Provide the [X, Y] coordinate of the cell's center where the given text is located.  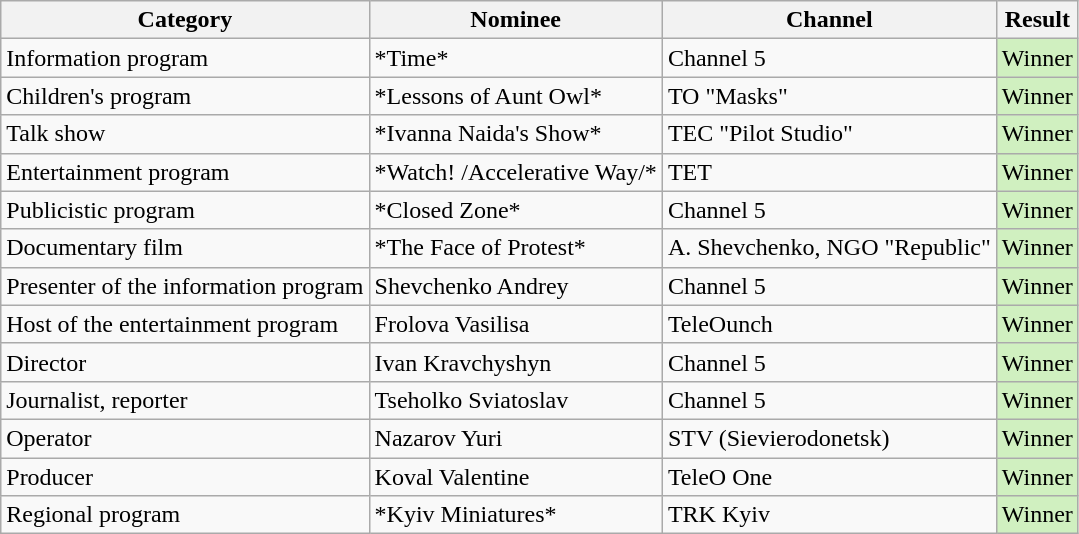
TO "Masks" [829, 96]
Regional program [185, 515]
Tseholko Sviatoslav [516, 400]
Category [185, 20]
Journalist, reporter [185, 400]
Host of the entertainment program [185, 324]
*Time* [516, 58]
Ivan Kravchyshyn [516, 362]
TEC "Pilot Studio" [829, 134]
TET [829, 172]
TeleO One [829, 477]
Entertainment program [185, 172]
Information program [185, 58]
Producer [185, 477]
Shevchenko Andrey [516, 286]
Publicistic program [185, 210]
Operator [185, 438]
STV (Sievierodonetsk) [829, 438]
Result [1037, 20]
Channel [829, 20]
Nazarov Yuri [516, 438]
*Kyiv Miniatures* [516, 515]
Documentary film [185, 248]
Koval Valentine [516, 477]
Talk show [185, 134]
*Watch! /Accelerative Way/* [516, 172]
*Ivanna Naida's Show* [516, 134]
Children's program [185, 96]
TeleOunch [829, 324]
Director [185, 362]
TRK Kyiv [829, 515]
*Closed Zone* [516, 210]
Frolova Vasilisa [516, 324]
*Lessons of Aunt Owl* [516, 96]
Presenter of the information program [185, 286]
Nominee [516, 20]
*The Face of Protest* [516, 248]
A. Shevchenko, NGO "Republic" [829, 248]
